Find where the given text appears and provide that cell's center as [x, y] coordinate. 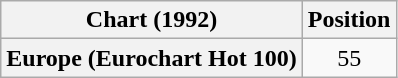
55 [349, 58]
Position [349, 20]
Europe (Eurochart Hot 100) [152, 58]
Chart (1992) [152, 20]
